From the cell containing the given text, extract its center point as [X, Y] coordinate. 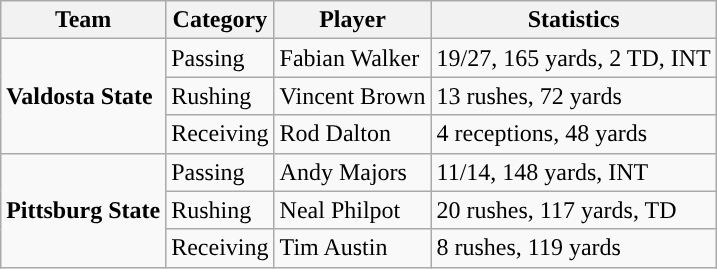
Tim Austin [352, 248]
Valdosta State [84, 96]
Rod Dalton [352, 134]
13 rushes, 72 yards [574, 96]
Statistics [574, 20]
Andy Majors [352, 172]
Category [220, 20]
19/27, 165 yards, 2 TD, INT [574, 58]
Player [352, 20]
11/14, 148 yards, INT [574, 172]
20 rushes, 117 yards, TD [574, 210]
Vincent Brown [352, 96]
4 receptions, 48 yards [574, 134]
Fabian Walker [352, 58]
8 rushes, 119 yards [574, 248]
Team [84, 20]
Pittsburg State [84, 210]
Neal Philpot [352, 210]
